Pinpoint the cell where the given text exists, returning its (x, y) midpoint coordinate. 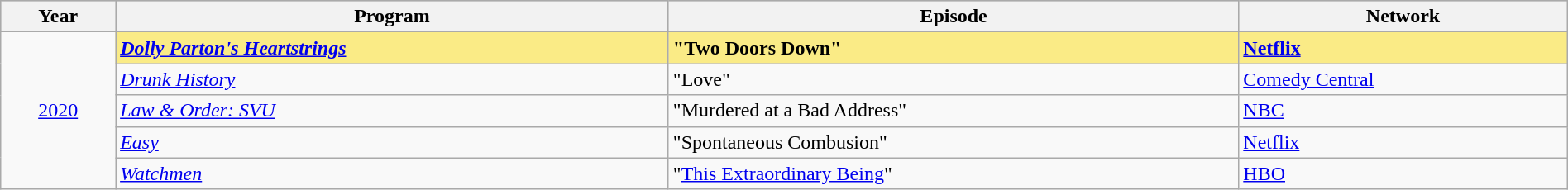
Law & Order: SVU (392, 111)
Network (1403, 17)
"Murdered at a Bad Address" (953, 111)
Episode (953, 17)
Program (392, 17)
"Two Doors Down" (953, 48)
HBO (1403, 173)
"This Extraordinary Being" (953, 173)
Watchmen (392, 173)
2020 (58, 111)
Drunk History (392, 79)
"Spontaneous Combusion" (953, 142)
Dolly Parton's Heartstrings (392, 48)
"Love" (953, 79)
Easy (392, 142)
NBC (1403, 111)
Year (58, 17)
Comedy Central (1403, 79)
